Determine the (x, y) coordinate at the center of the cell enclosing the given text.  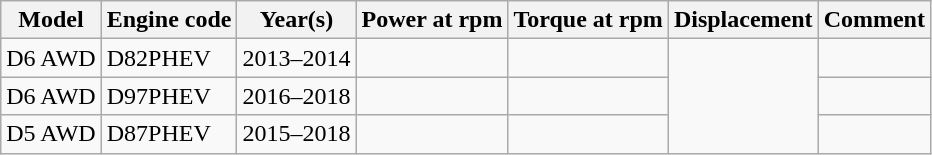
D97PHEV (169, 96)
Power at rpm (432, 20)
2015–2018 (296, 134)
Year(s) (296, 20)
2013–2014 (296, 58)
Comment (874, 20)
D5 AWD (51, 134)
Displacement (743, 20)
D82PHEV (169, 58)
D87PHEV (169, 134)
Torque at rpm (588, 20)
2016–2018 (296, 96)
Engine code (169, 20)
Model (51, 20)
